Determine the [x, y] coordinate at the center of the cell enclosing the given text.  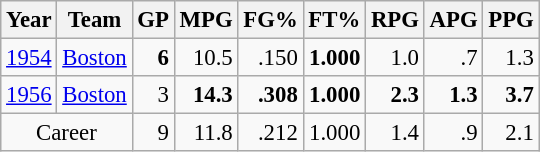
.150 [270, 58]
1954 [29, 58]
.212 [270, 133]
FT% [334, 20]
11.8 [206, 133]
1.4 [396, 133]
.308 [270, 95]
.7 [454, 58]
2.1 [511, 133]
.9 [454, 133]
1.0 [396, 58]
Team [94, 20]
MPG [206, 20]
Year [29, 20]
10.5 [206, 58]
FG% [270, 20]
Career [66, 133]
1956 [29, 95]
APG [454, 20]
RPG [396, 20]
2.3 [396, 95]
3.7 [511, 95]
9 [153, 133]
14.3 [206, 95]
PPG [511, 20]
6 [153, 58]
GP [153, 20]
3 [153, 95]
